Pinpoint the cell where the given text exists, returning its [x, y] midpoint coordinate. 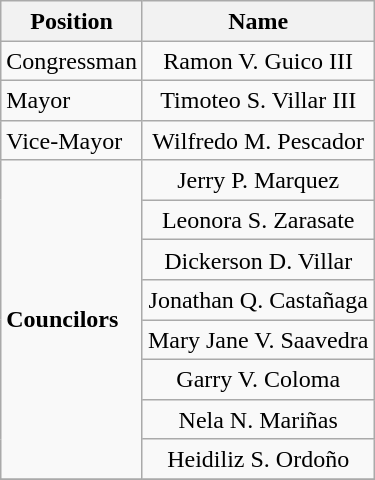
Jerry P. Marquez [258, 180]
Timoteo S. Villar III [258, 100]
Councilors [72, 320]
Nela N. Mariñas [258, 419]
Jonathan Q. Castañaga [258, 300]
Vice-Mayor [72, 140]
Wilfredo M. Pescador [258, 140]
Heidiliz S. Ordoño [258, 459]
Dickerson D. Villar [258, 260]
Mayor [72, 100]
Mary Jane V. Saavedra [258, 340]
Position [72, 21]
Name [258, 21]
Leonora S. Zarasate [258, 220]
Ramon V. Guico III [258, 61]
Congressman [72, 61]
Garry V. Coloma [258, 379]
